Extract the [x, y] coordinate from the center of the cell holding the provided text.  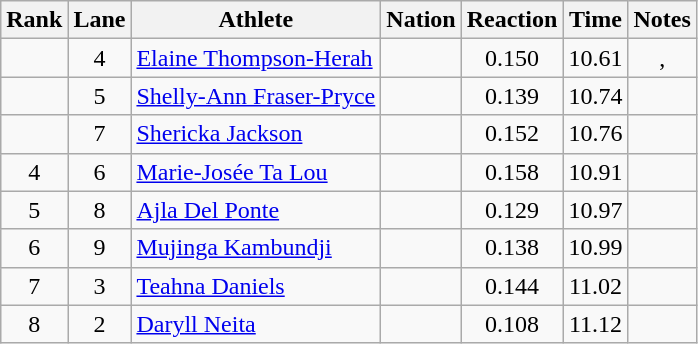
, [662, 58]
Marie-Josée Ta Lou [256, 172]
Ajla Del Ponte [256, 210]
Rank [34, 20]
0.139 [512, 96]
3 [100, 286]
10.91 [596, 172]
Nation [421, 20]
11.12 [596, 324]
Notes [662, 20]
Shelly-Ann Fraser-Pryce [256, 96]
10.61 [596, 58]
Shericka Jackson [256, 134]
Time [596, 20]
Lane [100, 20]
0.129 [512, 210]
9 [100, 248]
10.99 [596, 248]
0.158 [512, 172]
Daryll Neita [256, 324]
Elaine Thompson-Herah [256, 58]
0.138 [512, 248]
Reaction [512, 20]
0.150 [512, 58]
2 [100, 324]
0.108 [512, 324]
11.02 [596, 286]
Teahna Daniels [256, 286]
0.144 [512, 286]
10.76 [596, 134]
Mujinga Kambundji [256, 248]
10.97 [596, 210]
Athlete [256, 20]
10.74 [596, 96]
0.152 [512, 134]
